Return [x, y] of the center of cell containing provided text 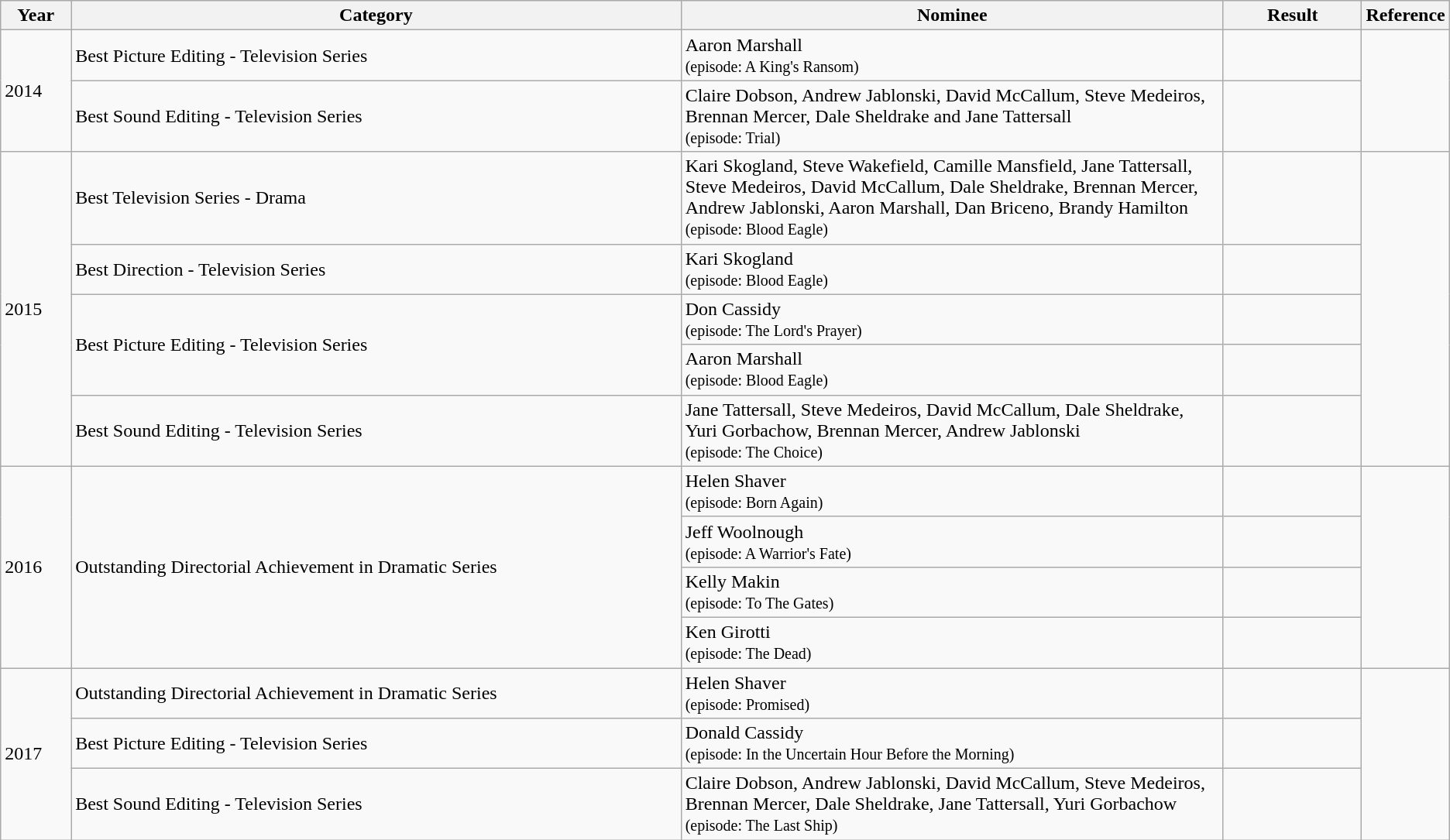
2015 [36, 309]
Kelly Makin(episode: To The Gates) [952, 591]
Helen Shaver(episode: Promised) [952, 692]
Donald Cassidy(episode: In the Uncertain Hour Before the Morning) [952, 743]
2014 [36, 91]
Result [1292, 15]
Best Direction - Television Series [376, 269]
Claire Dobson, Andrew Jablonski, David McCallum, Steve Medeiros, Brennan Mercer, Dale Sheldrake and Jane Tattersall(episode: Trial) [952, 116]
Aaron Marshall(episode: A King's Ransom) [952, 56]
Kari Skogland(episode: Blood Eagle) [952, 269]
Helen Shaver(episode: Born Again) [952, 491]
Category [376, 15]
2017 [36, 753]
Jane Tattersall, Steve Medeiros, David McCallum, Dale Sheldrake, Yuri Gorbachow, Brennan Mercer, Andrew Jablonski(episode: The Choice) [952, 430]
2016 [36, 567]
Best Television Series - Drama [376, 198]
Year [36, 15]
Aaron Marshall(episode: Blood Eagle) [952, 370]
Nominee [952, 15]
Jeff Woolnough(episode: A Warrior's Fate) [952, 542]
Don Cassidy(episode: The Lord's Prayer) [952, 319]
Ken Girotti(episode: The Dead) [952, 643]
Reference [1405, 15]
